From the cell containing the given text, extract its center point as [X, Y] coordinate. 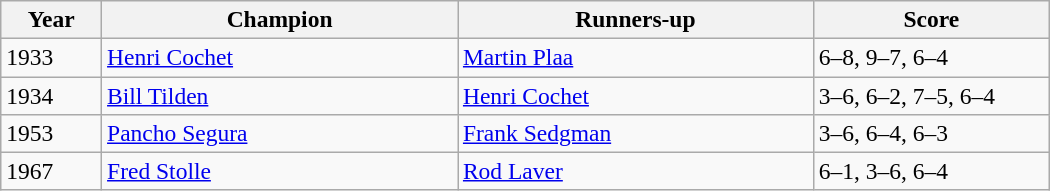
Year [52, 19]
Runners-up [636, 19]
Fred Stolle [280, 171]
6–1, 3–6, 6–4 [931, 171]
Score [931, 19]
1933 [52, 57]
6–8, 9–7, 6–4 [931, 57]
Martin Plaa [636, 57]
Rod Laver [636, 171]
1934 [52, 95]
Bill Tilden [280, 95]
Frank Sedgman [636, 133]
3–6, 6–4, 6–3 [931, 133]
Champion [280, 19]
1967 [52, 171]
1953 [52, 133]
Pancho Segura [280, 133]
3–6, 6–2, 7–5, 6–4 [931, 95]
